Output the (X, Y) coordinate of the center of the cell containing the given text.  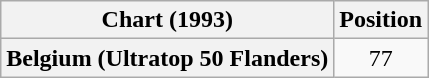
Position (381, 20)
Chart (1993) (168, 20)
77 (381, 58)
Belgium (Ultratop 50 Flanders) (168, 58)
